Locate the cell with the specified text and output its (x, y) center coordinate. 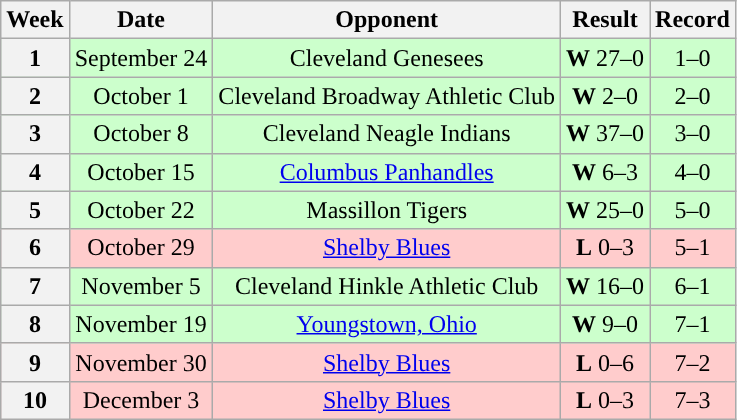
Cleveland Broadway Athletic Club (387, 96)
October 29 (141, 248)
7 (35, 286)
7–1 (693, 324)
November 5 (141, 286)
10 (35, 400)
6 (35, 248)
October 1 (141, 96)
9 (35, 362)
4–0 (693, 172)
October 22 (141, 210)
December 3 (141, 400)
Columbus Panhandles (387, 172)
1–0 (693, 58)
W 6–3 (606, 172)
8 (35, 324)
L 0–6 (606, 362)
3–0 (693, 134)
Massillon Tigers (387, 210)
Week (35, 20)
3 (35, 134)
W 9–0 (606, 324)
Cleveland Neagle Indians (387, 134)
November 30 (141, 362)
Cleveland Hinkle Athletic Club (387, 286)
September 24 (141, 58)
2 (35, 96)
5–1 (693, 248)
W 16–0 (606, 286)
Cleveland Genesees (387, 58)
October 8 (141, 134)
5 (35, 210)
W 2–0 (606, 96)
6–1 (693, 286)
Result (606, 20)
Youngstown, Ohio (387, 324)
5–0 (693, 210)
Opponent (387, 20)
W 37–0 (606, 134)
October 15 (141, 172)
7–3 (693, 400)
4 (35, 172)
Date (141, 20)
7–2 (693, 362)
November 19 (141, 324)
W 25–0 (606, 210)
W 27–0 (606, 58)
1 (35, 58)
Record (693, 20)
2–0 (693, 96)
